From the cell containing the given text, extract its center point as (X, Y) coordinate. 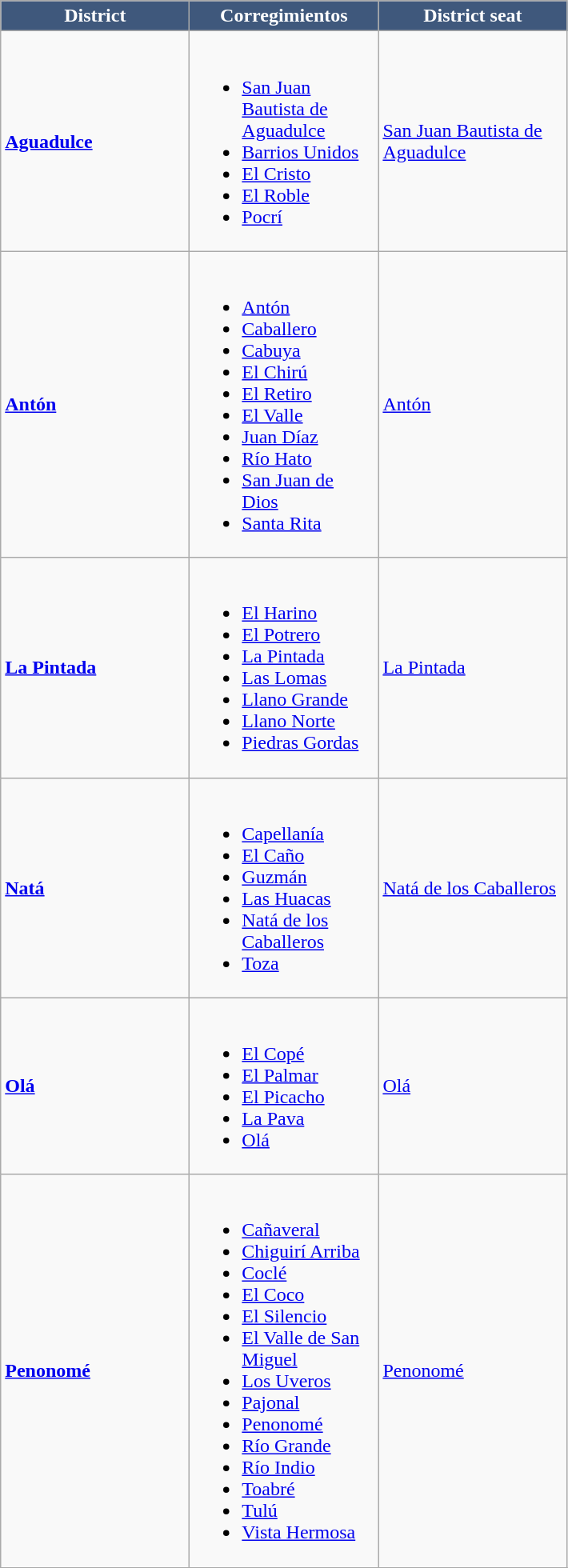
El CopéEl PalmarEl PicachoLa PavaOlá (284, 1086)
Natá de los Caballeros (473, 888)
El HarinoEl PotreroLa PintadaLas LomasLlano GrandeLlano NortePiedras Gordas (284, 667)
Corregimientos (284, 16)
Aguadulce (95, 141)
AntónCaballeroCabuyaEl ChirúEl RetiroEl ValleJuan DíazRío HatoSan Juan de DiosSanta Rita (284, 405)
CañaveralChiguirí ArribaCocléEl CocoEl Silencio El Valle de San MiguelLos Uveros PajonalPenonoméRío GrandeRío IndioToabréTulúVista Hermosa (284, 1371)
San Juan Bautista de AguadulceBarrios UnidosEl CristoEl RoblePocrí (284, 141)
CapellaníaEl CañoGuzmánLas HuacasNatá de los CaballerosToza (284, 888)
Natá (95, 888)
District seat (473, 16)
District (95, 16)
San Juan Bautista de Aguadulce (473, 141)
